Detect which cell encompasses the target text, then output its (x, y) center coordinate. 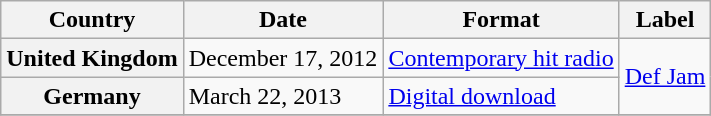
Contemporary hit radio (501, 58)
Country (92, 20)
Digital download (501, 96)
March 22, 2013 (283, 96)
Label (665, 20)
United Kingdom (92, 58)
Date (283, 20)
Def Jam (665, 77)
December 17, 2012 (283, 58)
Format (501, 20)
Germany (92, 96)
